Find where the given text appears and provide that cell's center as [x, y] coordinate. 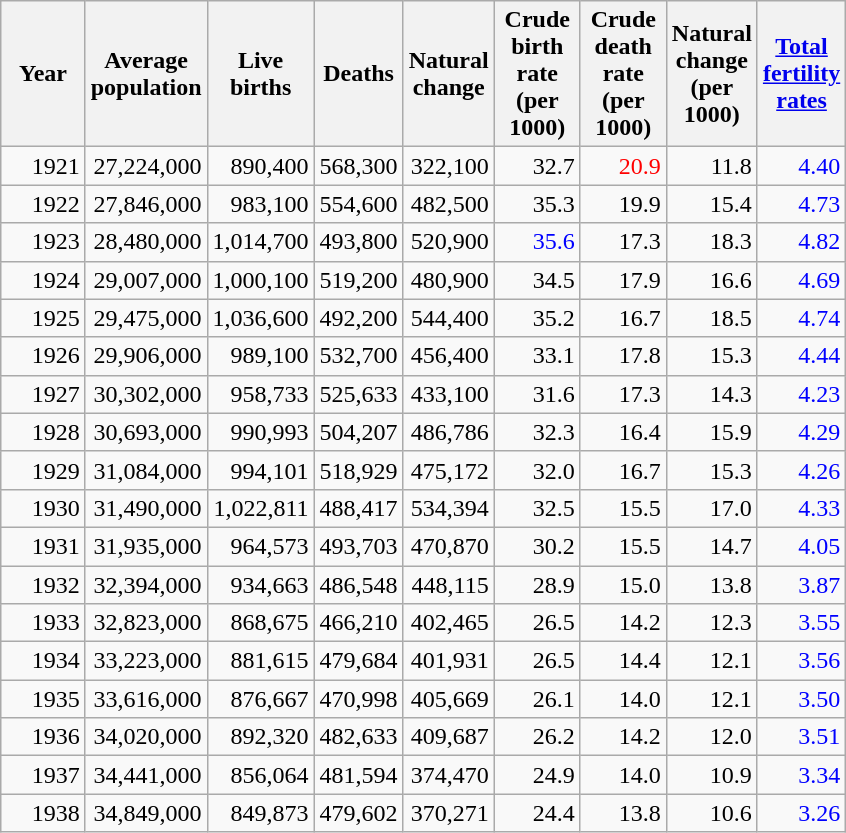
29,475,000 [146, 318]
35.2 [537, 318]
30,302,000 [146, 394]
Average population [146, 74]
983,100 [260, 204]
525,633 [358, 394]
29,906,000 [146, 356]
492,200 [358, 318]
482,500 [448, 204]
486,786 [448, 432]
29,007,000 [146, 280]
520,900 [448, 242]
519,200 [358, 280]
504,207 [358, 432]
24.4 [537, 813]
34,020,000 [146, 737]
1930 [43, 508]
34,441,000 [146, 775]
17.9 [623, 280]
Year [43, 74]
4.29 [801, 432]
32,394,000 [146, 585]
12.3 [712, 623]
15.9 [712, 432]
28,480,000 [146, 242]
876,667 [260, 699]
892,320 [260, 737]
4.33 [801, 508]
27,224,000 [146, 166]
14.7 [712, 546]
493,703 [358, 546]
1938 [43, 813]
Live births [260, 74]
554,600 [358, 204]
31.6 [537, 394]
433,100 [448, 394]
32.5 [537, 508]
4.40 [801, 166]
34,849,000 [146, 813]
17.0 [712, 508]
466,210 [358, 623]
30,693,000 [146, 432]
1,000,100 [260, 280]
1,036,600 [260, 318]
14.4 [623, 661]
1934 [43, 661]
31,084,000 [146, 470]
14.3 [712, 394]
1929 [43, 470]
32.0 [537, 470]
1931 [43, 546]
3.51 [801, 737]
Natural change [448, 74]
16.6 [712, 280]
481,594 [358, 775]
1937 [43, 775]
486,548 [358, 585]
4.05 [801, 546]
3.55 [801, 623]
1927 [43, 394]
35.6 [537, 242]
1923 [43, 242]
34.5 [537, 280]
11.8 [712, 166]
482,633 [358, 737]
1935 [43, 699]
3.50 [801, 699]
480,900 [448, 280]
4.26 [801, 470]
1921 [43, 166]
24.9 [537, 775]
1936 [43, 737]
26.1 [537, 699]
4.23 [801, 394]
Crude death rate (per 1000) [623, 74]
Natural change (per 1000) [712, 74]
33.1 [537, 356]
532,700 [358, 356]
1922 [43, 204]
994,101 [260, 470]
10.6 [712, 813]
1928 [43, 432]
990,993 [260, 432]
401,931 [448, 661]
4.69 [801, 280]
493,800 [358, 242]
881,615 [260, 661]
890,400 [260, 166]
409,687 [448, 737]
30.2 [537, 546]
405,669 [448, 699]
934,663 [260, 585]
1,014,700 [260, 242]
17.8 [623, 356]
1924 [43, 280]
27,846,000 [146, 204]
456,400 [448, 356]
32.7 [537, 166]
35.3 [537, 204]
479,602 [358, 813]
18.3 [712, 242]
544,400 [448, 318]
964,573 [260, 546]
33,223,000 [146, 661]
20.9 [623, 166]
488,417 [358, 508]
4.82 [801, 242]
4.44 [801, 356]
1932 [43, 585]
1933 [43, 623]
32.3 [537, 432]
958,733 [260, 394]
10.9 [712, 775]
16.4 [623, 432]
849,873 [260, 813]
1926 [43, 356]
479,684 [358, 661]
26.2 [537, 737]
4.73 [801, 204]
448,115 [448, 585]
3.34 [801, 775]
374,470 [448, 775]
33,616,000 [146, 699]
1925 [43, 318]
568,300 [358, 166]
475,172 [448, 470]
534,394 [448, 508]
19.9 [623, 204]
15.0 [623, 585]
18.5 [712, 318]
15.4 [712, 204]
4.74 [801, 318]
402,465 [448, 623]
1,022,811 [260, 508]
470,998 [358, 699]
856,064 [260, 775]
31,490,000 [146, 508]
32,823,000 [146, 623]
Deaths [358, 74]
3.87 [801, 585]
Crude birth rate (per 1000) [537, 74]
3.26 [801, 813]
470,870 [448, 546]
322,100 [448, 166]
28.9 [537, 585]
868,675 [260, 623]
12.0 [712, 737]
989,100 [260, 356]
518,929 [358, 470]
3.56 [801, 661]
31,935,000 [146, 546]
Total fertility rates [801, 74]
370,271 [448, 813]
